From the cell containing the given text, extract its center point as (X, Y) coordinate. 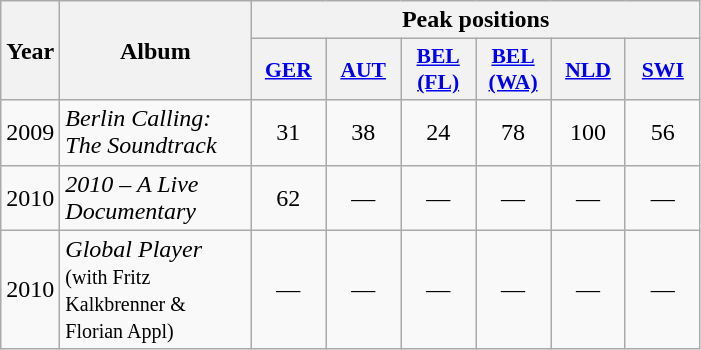
100 (588, 132)
BEL(WA) (514, 70)
NLD (588, 70)
Berlin Calling: The Soundtrack (156, 132)
BEL(FL) (438, 70)
24 (438, 132)
2009 (30, 132)
GER (288, 70)
78 (514, 132)
2010 – A Live Documentary (156, 198)
SWI (662, 70)
Album (156, 50)
AUT (364, 70)
56 (662, 132)
Peak positions (476, 20)
38 (364, 132)
62 (288, 198)
Year (30, 50)
Global Player(with Fritz Kalkbrenner & Florian Appl) (156, 290)
31 (288, 132)
